Return (x, y) of the center of cell containing provided text 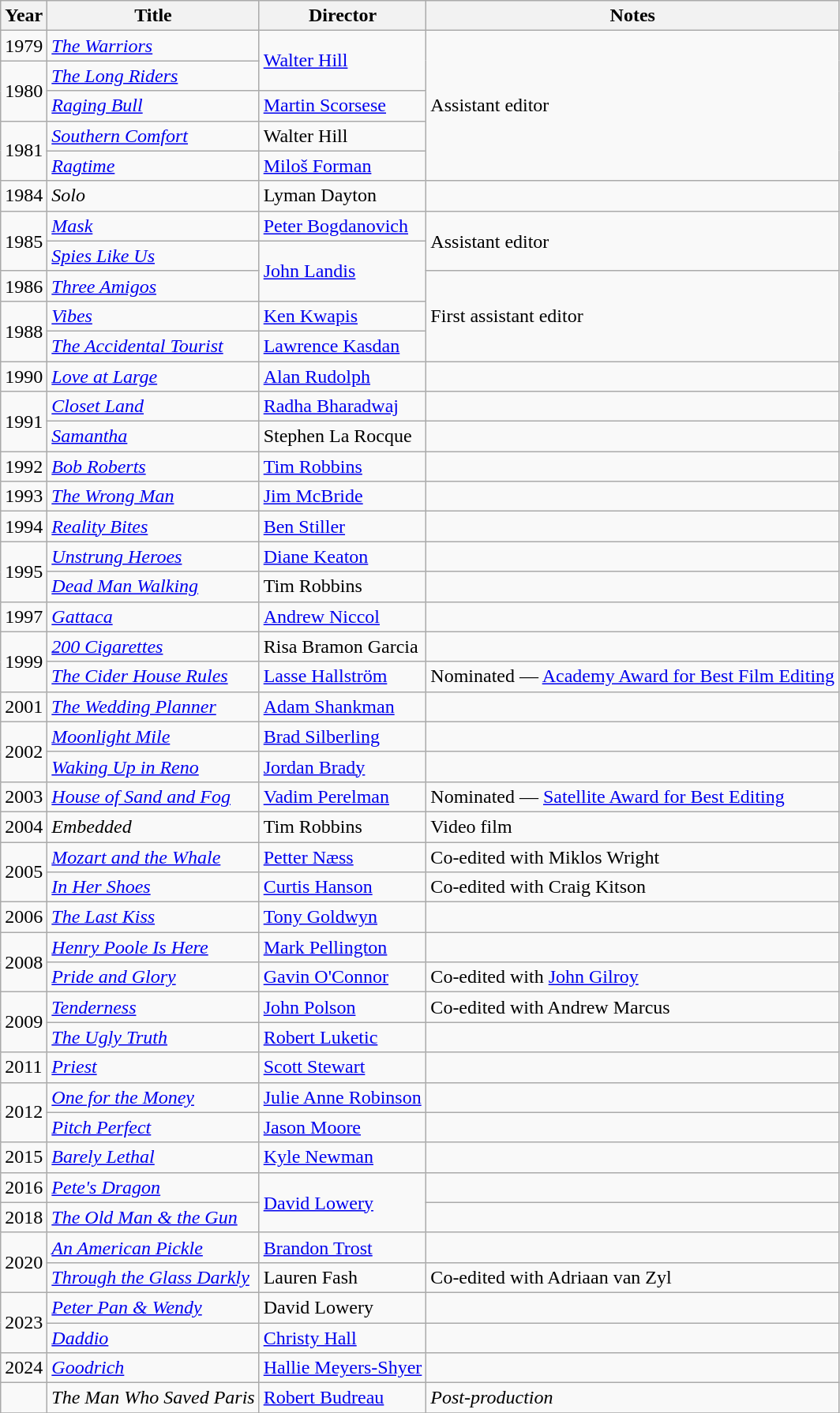
Gavin O'Connor (343, 977)
Love at Large (153, 377)
Year (24, 16)
Andrew Niccol (343, 617)
The Long Riders (153, 76)
Title (153, 16)
The Old Man & the Gun (153, 1217)
2005 (24, 871)
2012 (24, 1112)
The Warriors (153, 46)
Lyman Dayton (343, 196)
Samantha (153, 437)
2020 (24, 1262)
The Accidental Tourist (153, 346)
Lasse Hallström (343, 677)
1990 (24, 377)
Peter Pan & Wendy (153, 1307)
Vadim Perelman (343, 796)
1993 (24, 497)
2004 (24, 826)
Dead Man Walking (153, 587)
Jordan Brady (343, 766)
Gattaca (153, 617)
Tenderness (153, 1007)
Priest (153, 1067)
Through the Glass Darkly (153, 1277)
2011 (24, 1067)
Co-edited with Craig Kitson (633, 887)
Hallie Meyers-Shyer (343, 1368)
Co-edited with Andrew Marcus (633, 1007)
Nominated — Academy Award for Best Film Editing (633, 677)
Jason Moore (343, 1127)
1980 (24, 91)
The Cider House Rules (153, 677)
Petter Næss (343, 856)
Solo (153, 196)
One for the Money (153, 1097)
1995 (24, 572)
1994 (24, 527)
Bob Roberts (153, 467)
Peter Bogdanovich (343, 226)
1985 (24, 241)
Lawrence Kasdan (343, 346)
Alan Rudolph (343, 377)
Embedded (153, 826)
Closet Land (153, 407)
Kyle Newman (343, 1157)
1981 (24, 151)
Tony Goldwyn (343, 917)
Ben Stiller (343, 527)
Daddio (153, 1338)
Mask (153, 226)
Co-edited with Adriaan van Zyl (633, 1277)
2018 (24, 1217)
Robert Budreau (343, 1398)
Radha Bharadwaj (343, 407)
2008 (24, 962)
Unstrung Heroes (153, 557)
Three Amigos (153, 286)
Robert Luketic (343, 1037)
Brandon Trost (343, 1247)
Stephen La Rocque (343, 437)
2023 (24, 1322)
Ken Kwapis (343, 316)
Mozart and the Whale (153, 856)
Co-edited with Miklos Wright (633, 856)
The Ugly Truth (153, 1037)
Goodrich (153, 1368)
2002 (24, 751)
Lauren Fash (343, 1277)
200 Cigarettes (153, 647)
1984 (24, 196)
Christy Hall (343, 1338)
1986 (24, 286)
Jim McBride (343, 497)
2001 (24, 706)
The Wedding Planner (153, 706)
Vibes (153, 316)
Waking Up in Reno (153, 766)
Mark Pellington (343, 947)
Ragtime (153, 166)
2016 (24, 1187)
Raging Bull (153, 106)
House of Sand and Fog (153, 796)
The Wrong Man (153, 497)
1988 (24, 331)
Martin Scorsese (343, 106)
Reality Bites (153, 527)
Julie Anne Robinson (343, 1097)
Henry Poole Is Here (153, 947)
Miloš Forman (343, 166)
Pete's Dragon (153, 1187)
Notes (633, 16)
Southern Comfort (153, 136)
Diane Keaton (343, 557)
An American Pickle (153, 1247)
In Her Shoes (153, 887)
Risa Bramon Garcia (343, 647)
1999 (24, 662)
Moonlight Mile (153, 736)
Pitch Perfect (153, 1127)
Nominated — Satellite Award for Best Editing (633, 796)
2015 (24, 1157)
2024 (24, 1368)
Co-edited with John Gilroy (633, 977)
2009 (24, 1022)
Post-production (633, 1398)
1992 (24, 467)
Barely Lethal (153, 1157)
1997 (24, 617)
John Landis (343, 271)
Video film (633, 826)
The Man Who Saved Paris (153, 1398)
Scott Stewart (343, 1067)
Pride and Glory (153, 977)
Brad Silberling (343, 736)
Spies Like Us (153, 256)
Adam Shankman (343, 706)
Curtis Hanson (343, 887)
1991 (24, 422)
First assistant editor (633, 316)
2003 (24, 796)
1979 (24, 46)
2006 (24, 917)
John Polson (343, 1007)
The Last Kiss (153, 917)
Director (343, 16)
